Pinpoint the cell where the given text exists, returning its (X, Y) midpoint coordinate. 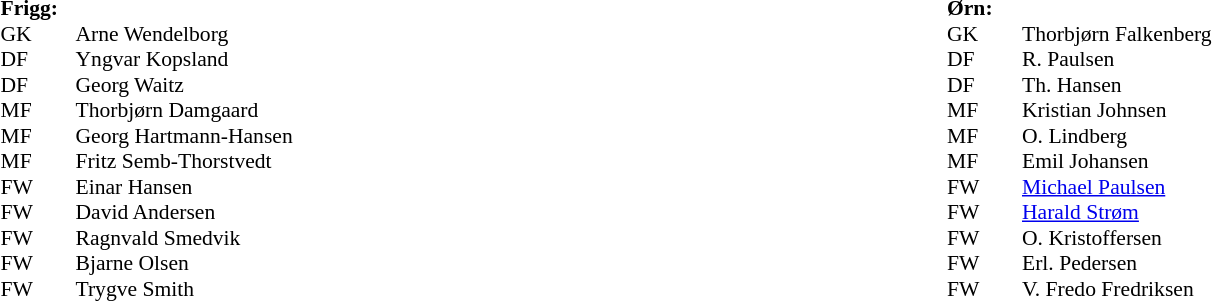
Georg Hartmann-Hansen (184, 136)
Kristian Johnsen (1117, 111)
R. Paulsen (1117, 59)
Harald Strøm (1117, 213)
O. Kristoffersen (1117, 238)
Thorbjørn Falkenberg (1117, 34)
Michael Paulsen (1117, 187)
Georg Waitz (184, 85)
Th. Hansen (1117, 85)
Yngvar Kopsland (184, 59)
Emil Johansen (1117, 161)
Thorbjørn Damgaard (184, 111)
David Andersen (184, 213)
Fritz Semb-Thorstvedt (184, 161)
Bjarne Olsen (184, 263)
Erl. Pedersen (1117, 263)
Einar Hansen (184, 187)
Ragnvald Smedvik (184, 238)
Arne Wendelborg (184, 34)
O. Lindberg (1117, 136)
